Locate the cell with the specified text and output its (X, Y) center coordinate. 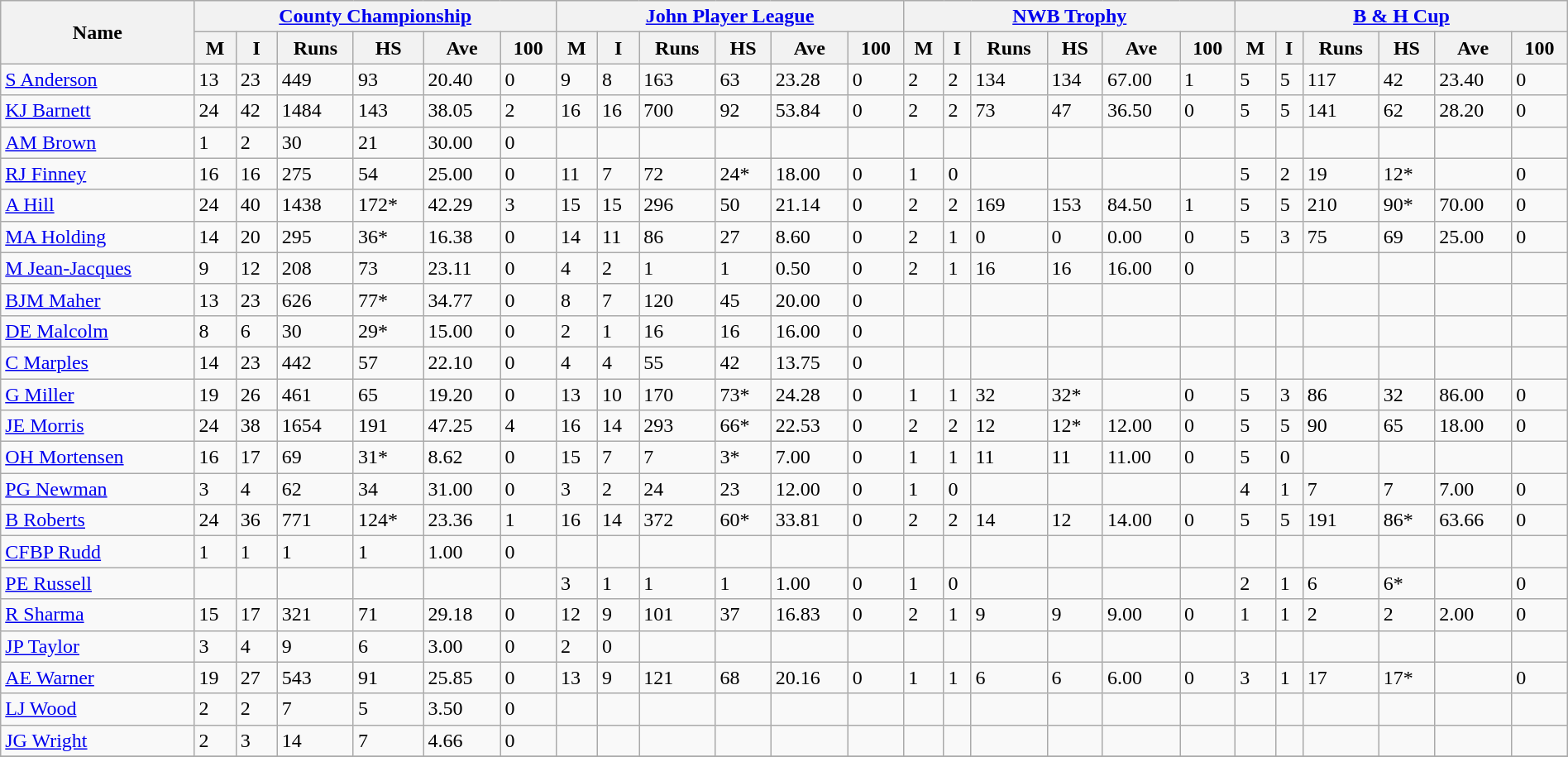
101 (677, 615)
6* (1406, 583)
91 (388, 678)
29* (388, 331)
42.29 (461, 205)
54 (388, 174)
93 (388, 79)
28.20 (1474, 111)
23.36 (461, 520)
293 (677, 426)
295 (315, 237)
3.00 (461, 646)
John Player League (729, 17)
OH Mortensen (98, 458)
M Jean-Jacques (98, 268)
66* (743, 426)
G Miller (98, 395)
75 (1341, 237)
50 (743, 205)
442 (315, 362)
C Marples (98, 362)
KJ Barnett (98, 111)
38.05 (461, 111)
21 (388, 142)
S Anderson (98, 79)
73* (743, 395)
22.10 (461, 362)
2.00 (1474, 615)
321 (315, 615)
0.00 (1141, 237)
84.50 (1141, 205)
63.66 (1474, 520)
86* (1406, 520)
120 (677, 299)
10 (619, 395)
700 (677, 111)
16.38 (461, 237)
15.00 (461, 331)
68 (743, 678)
19.20 (461, 395)
23.28 (809, 79)
37 (743, 615)
B & H Cup (1401, 17)
121 (677, 678)
29.18 (461, 615)
172* (388, 205)
21.14 (809, 205)
0.50 (809, 268)
55 (677, 362)
275 (315, 174)
JE Morris (98, 426)
24* (743, 174)
1654 (315, 426)
Name (98, 32)
40 (256, 205)
20 (256, 237)
63 (743, 79)
86.00 (1474, 395)
PE Russell (98, 583)
71 (388, 615)
20.00 (809, 299)
RJ Finney (98, 174)
67.00 (1141, 79)
72 (677, 174)
34 (388, 489)
NWB Trophy (1070, 17)
24.28 (809, 395)
LJ Wood (98, 709)
County Championship (375, 17)
17* (1406, 678)
22.53 (809, 426)
B Roberts (98, 520)
6.00 (1141, 678)
1438 (315, 205)
20.16 (809, 678)
57 (388, 362)
8.60 (809, 237)
153 (1075, 205)
626 (315, 299)
36.50 (1141, 111)
34.77 (461, 299)
38 (256, 426)
32* (1075, 395)
90* (1406, 205)
26 (256, 395)
543 (315, 678)
170 (677, 395)
45 (743, 299)
25.85 (461, 678)
16.83 (809, 615)
92 (743, 111)
4.66 (461, 740)
70.00 (1474, 205)
23.11 (461, 268)
141 (1341, 111)
372 (677, 520)
33.81 (809, 520)
DE Malcolm (98, 331)
143 (388, 111)
3* (743, 458)
20.40 (461, 79)
3.50 (461, 709)
36 (256, 520)
23.40 (1474, 79)
MA Holding (98, 237)
449 (315, 79)
117 (1341, 79)
31.00 (461, 489)
9.00 (1141, 615)
A Hill (98, 205)
53.84 (809, 111)
47 (1075, 111)
14.00 (1141, 520)
461 (315, 395)
36* (388, 237)
BJM Maher (98, 299)
1484 (315, 111)
8.62 (461, 458)
77* (388, 299)
47.25 (461, 426)
210 (1341, 205)
31* (388, 458)
90 (1341, 426)
R Sharma (98, 615)
CFBP Rudd (98, 552)
208 (315, 268)
AM Brown (98, 142)
296 (677, 205)
124* (388, 520)
13.75 (809, 362)
771 (315, 520)
JP Taylor (98, 646)
30.00 (461, 142)
163 (677, 79)
169 (1009, 205)
60* (743, 520)
JG Wright (98, 740)
AE Warner (98, 678)
PG Newman (98, 489)
11.00 (1141, 458)
